Capture the cell that displays the provided text and extract its [x, y] central coordinate. 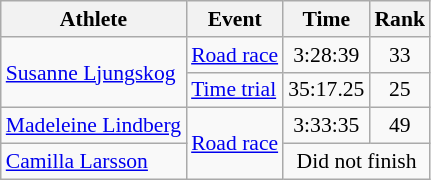
Camilla Larsson [94, 162]
Madeleine Lindberg [94, 126]
35:17.25 [326, 90]
Time trial [234, 90]
Event [234, 19]
25 [400, 90]
3:33:35 [326, 126]
49 [400, 126]
Susanne Ljungskog [94, 72]
Athlete [94, 19]
Did not finish [356, 162]
3:28:39 [326, 55]
Rank [400, 19]
Time [326, 19]
33 [400, 55]
